Find where the given text appears and provide that cell's center as [X, Y] coordinate. 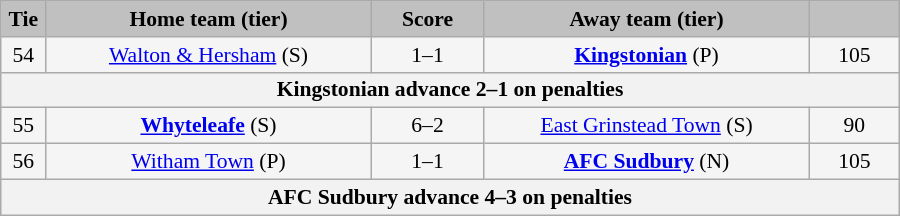
East Grinstead Town (S) [647, 126]
Tie [24, 19]
6–2 [427, 126]
AFC Sudbury (N) [647, 162]
Score [427, 19]
Kingstonian (P) [647, 55]
Whyteleafe (S) [209, 126]
54 [24, 55]
Witham Town (P) [209, 162]
55 [24, 126]
Kingstonian advance 2–1 on penalties [450, 90]
Away team (tier) [647, 19]
AFC Sudbury advance 4–3 on penalties [450, 197]
Walton & Hersham (S) [209, 55]
90 [854, 126]
Home team (tier) [209, 19]
56 [24, 162]
